Capture the cell that displays the provided text and extract its (x, y) central coordinate. 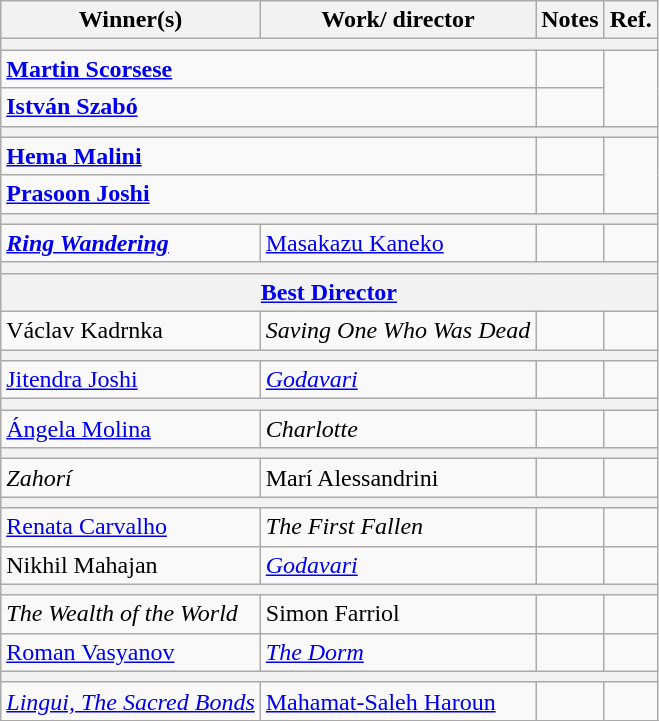
Ring Wandering (131, 243)
Best Director (329, 292)
Mahamat-Saleh Haroun (398, 701)
Work/ director (398, 20)
Zahorí (131, 478)
The Wealth of the World (131, 614)
Ángela Molina (131, 429)
Václav Kadrnka (131, 330)
Saving One Who Was Dead (398, 330)
Renata Carvalho (131, 527)
Nikhil Mahajan (131, 565)
The Dorm (398, 652)
Ref. (630, 20)
Masakazu Kaneko (398, 243)
Notes (570, 20)
Hema Malini (268, 156)
Simon Farriol (398, 614)
Winner(s) (131, 20)
Prasoon Joshi (268, 194)
Jitendra Joshi (131, 380)
The First Fallen (398, 527)
Charlotte (398, 429)
Roman Vasyanov (131, 652)
Marí Alessandrini (398, 478)
Martin Scorsese (268, 69)
István Szabó (268, 107)
Lingui, The Sacred Bonds (131, 701)
